For the text-containing cell, return its midpoint in [x, y] coordinate format. 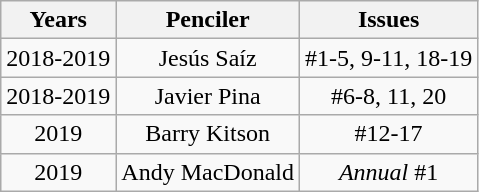
Annual #1 [389, 172]
Issues [389, 20]
Jesús Saíz [208, 58]
Penciler [208, 20]
Years [58, 20]
Barry Kitson [208, 134]
#1-5, 9-11, 18-19 [389, 58]
Andy MacDonald [208, 172]
#6-8, 11, 20 [389, 96]
#12-17 [389, 134]
Javier Pina [208, 96]
